Return (x, y) of the center of cell containing provided text 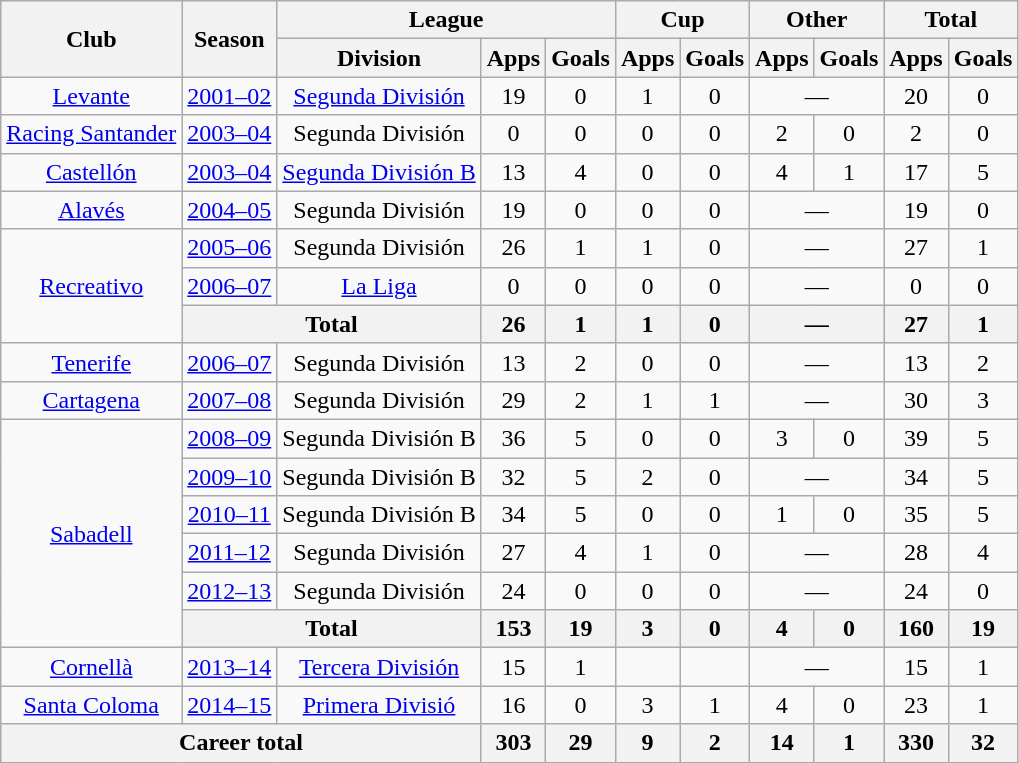
Levante (92, 96)
League (446, 20)
20 (916, 96)
16 (513, 705)
2014–15 (230, 705)
2011–12 (230, 553)
2013–14 (230, 667)
36 (513, 438)
Recreativo (92, 286)
2001–02 (230, 96)
Tenerife (92, 362)
Alavés (92, 210)
2005–06 (230, 248)
2012–13 (230, 591)
30 (916, 400)
9 (647, 743)
Other (817, 20)
2009–10 (230, 477)
14 (782, 743)
Season (230, 39)
Primera Divisió (379, 705)
2008–09 (230, 438)
La Liga (379, 286)
160 (916, 629)
303 (513, 743)
153 (513, 629)
Racing Santander (92, 134)
17 (916, 172)
2007–08 (230, 400)
Career total (241, 743)
Tercera División (379, 667)
Cup (682, 20)
28 (916, 553)
Club (92, 39)
2010–11 (230, 515)
35 (916, 515)
Sabadell (92, 533)
23 (916, 705)
Santa Coloma (92, 705)
Cornellà (92, 667)
Cartagena (92, 400)
39 (916, 438)
Division (379, 58)
Castellón (92, 172)
2004–05 (230, 210)
330 (916, 743)
